Detect which cell encompasses the target text, then output its (x, y) center coordinate. 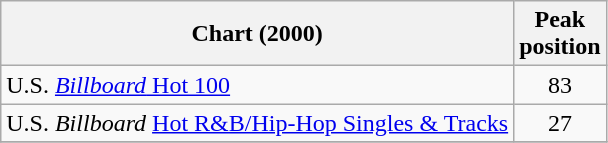
83 (560, 85)
Peakposition (560, 34)
U.S. Billboard Hot 100 (258, 85)
27 (560, 123)
U.S. Billboard Hot R&B/Hip-Hop Singles & Tracks (258, 123)
Chart (2000) (258, 34)
